Provide the [X, Y] coordinate of the cell's center where the given text is located.  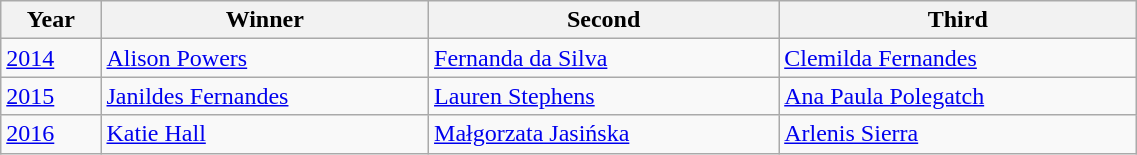
Arlenis Sierra [958, 134]
Fernanda da Silva [604, 58]
Third [958, 20]
2015 [51, 96]
2014 [51, 58]
2016 [51, 134]
Małgorzata Jasińska [604, 134]
Janildes Fernandes [265, 96]
Year [51, 20]
Lauren Stephens [604, 96]
Alison Powers [265, 58]
Second [604, 20]
Clemilda Fernandes [958, 58]
Katie Hall [265, 134]
Winner [265, 20]
Ana Paula Polegatch [958, 96]
